Capture the cell that displays the provided text and extract its [x, y] central coordinate. 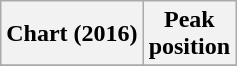
Peakposition [189, 34]
Chart (2016) [72, 34]
